Detect which cell encompasses the target text, then output its (X, Y) center coordinate. 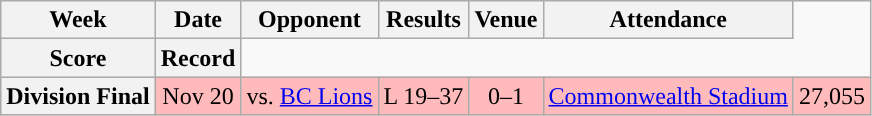
Opponent (310, 20)
Results (424, 20)
L 19–37 (424, 96)
Week (78, 20)
Record (198, 58)
27,055 (832, 96)
vs. BC Lions (310, 96)
0–1 (506, 96)
Score (78, 58)
Nov 20 (198, 96)
Attendance (668, 20)
Division Final (78, 96)
Commonwealth Stadium (668, 96)
Venue (506, 20)
Date (198, 20)
